Identify which cell holds the provided text, then report its [x, y] central coordinate. 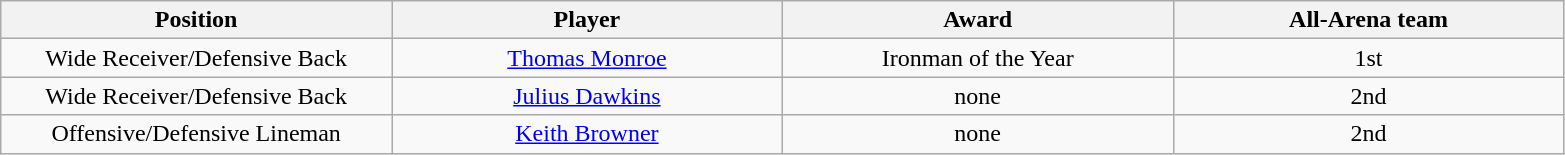
Offensive/Defensive Lineman [196, 134]
Ironman of the Year [978, 58]
Julius Dawkins [588, 96]
Player [588, 20]
Award [978, 20]
Keith Browner [588, 134]
Thomas Monroe [588, 58]
Position [196, 20]
All-Arena team [1368, 20]
1st [1368, 58]
